Detect which cell encompasses the target text, then output its [x, y] center coordinate. 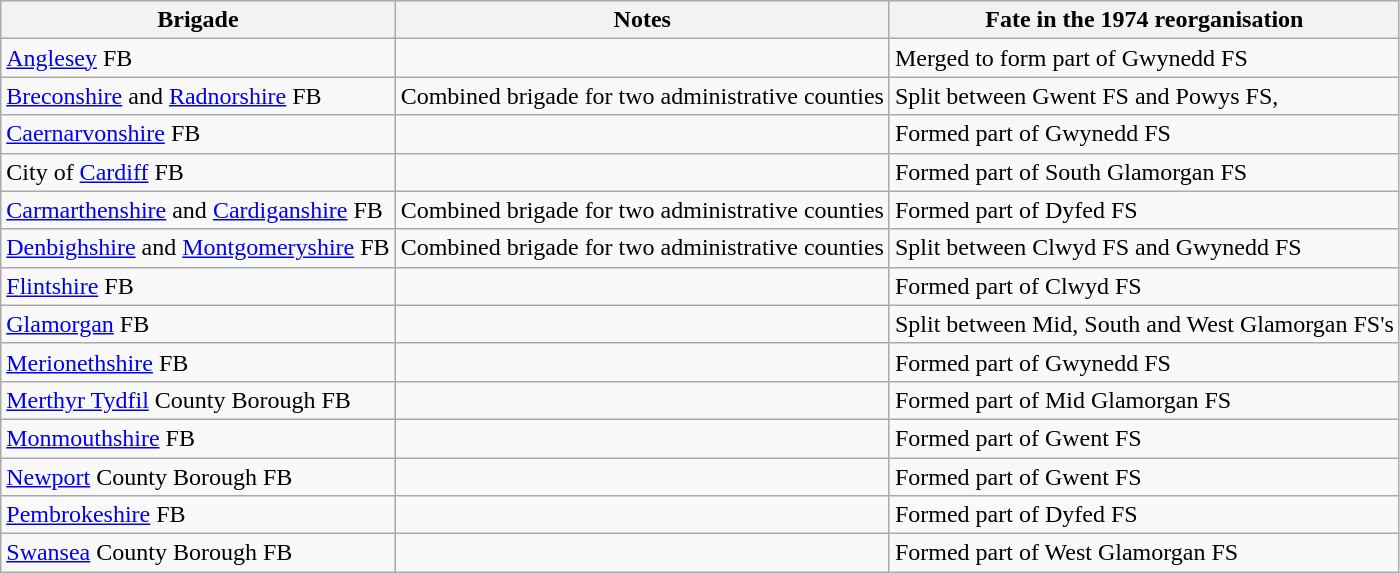
Merged to form part of Gwynedd FS [1144, 58]
Split between Gwent FS and Powys FS, [1144, 96]
Formed part of Mid Glamorgan FS [1144, 400]
Fate in the 1974 reorganisation [1144, 20]
Caernarvonshire FB [198, 134]
Carmarthenshire and Cardiganshire FB [198, 210]
Denbighshire and Montgomeryshire FB [198, 248]
Anglesey FB [198, 58]
Formed part of West Glamorgan FS [1144, 553]
Formed part of South Glamorgan FS [1144, 172]
Pembrokeshire FB [198, 515]
Swansea County Borough FB [198, 553]
Split between Clwyd FS and Gwynedd FS [1144, 248]
Split between Mid, South and West Glamorgan FS's [1144, 324]
Flintshire FB [198, 286]
Notes [642, 20]
Breconshire and Radnorshire FB [198, 96]
Newport County Borough FB [198, 477]
Brigade [198, 20]
Glamorgan FB [198, 324]
Merionethshire FB [198, 362]
Merthyr Tydfil County Borough FB [198, 400]
Formed part of Clwyd FS [1144, 286]
City of Cardiff FB [198, 172]
Monmouthshire FB [198, 438]
